Provide the (X, Y) coordinate of the cell's center where the given text is located.  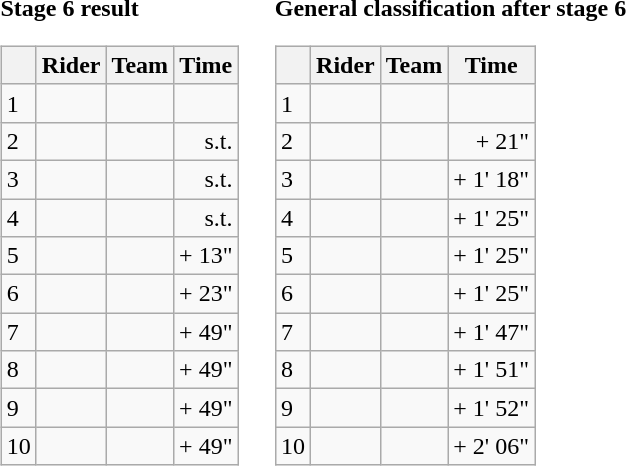
+ 2' 06" (492, 446)
+ 1' 18" (492, 179)
+ 21" (492, 141)
+ 1' 52" (492, 408)
+ 1' 51" (492, 370)
+ 13" (206, 256)
+ 23" (206, 294)
+ 1' 47" (492, 332)
